Capture the cell that displays the provided text and extract its (x, y) central coordinate. 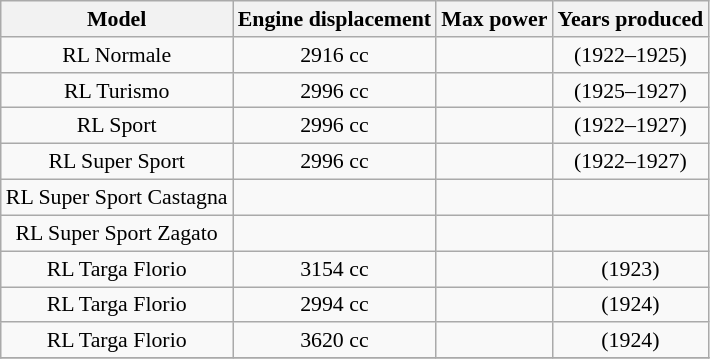
RL Sport (117, 125)
(1923) (630, 268)
Max power (494, 18)
RL Normale (117, 54)
RL Super Sport Castagna (117, 197)
RL Super Sport Zagato (117, 233)
2916 cc (335, 54)
3620 cc (335, 340)
2994 cc (335, 304)
RL Turismo (117, 90)
Engine displacement (335, 18)
(1925–1927) (630, 90)
3154 cc (335, 268)
Model (117, 18)
RL Super Sport (117, 161)
(1922–1925) (630, 54)
Years produced (630, 18)
